Scan for the cell matching the given text and deliver its [x, y] coordinate at center. 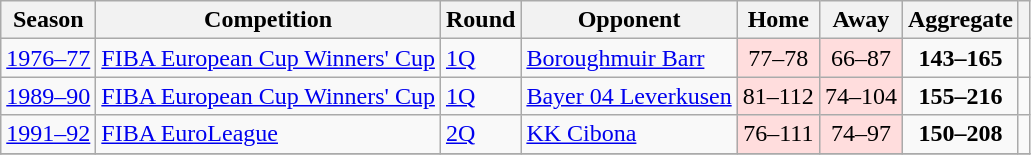
143–165 [960, 58]
FIBA EuroLeague [268, 134]
Home [778, 20]
2Q [480, 134]
74–97 [860, 134]
74–104 [860, 96]
Bayer 04 Leverkusen [629, 96]
1991–92 [48, 134]
1989–90 [48, 96]
66–87 [860, 58]
150–208 [960, 134]
Competition [268, 20]
Round [480, 20]
77–78 [778, 58]
81–112 [778, 96]
Away [860, 20]
1976–77 [48, 58]
Aggregate [960, 20]
155–216 [960, 96]
KK Cibona [629, 134]
Season [48, 20]
Opponent [629, 20]
Boroughmuir Barr [629, 58]
76–111 [778, 134]
